From the cell containing the given text, extract its center point as (x, y) coordinate. 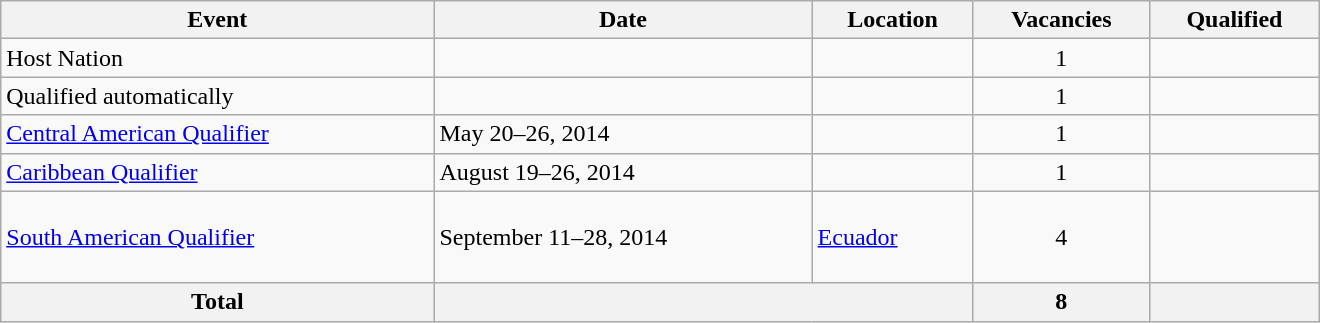
Vacancies (1062, 20)
South American Qualifier (218, 237)
Host Nation (218, 58)
Caribbean Qualifier (218, 172)
August 19–26, 2014 (623, 172)
Qualified automatically (218, 96)
Qualified (1235, 20)
May 20–26, 2014 (623, 134)
8 (1062, 302)
Ecuador (892, 237)
Event (218, 20)
Central American Qualifier (218, 134)
September 11–28, 2014 (623, 237)
Date (623, 20)
Total (218, 302)
Location (892, 20)
4 (1062, 237)
